Return the (x, y) coordinate for the center point of the cell that contains the specified text.  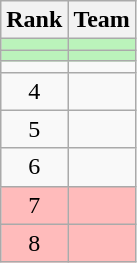
5 (34, 129)
Rank (34, 20)
8 (34, 243)
4 (34, 91)
7 (34, 205)
Team (102, 20)
6 (34, 167)
